Pinpoint the cell where the given text exists, returning its [x, y] midpoint coordinate. 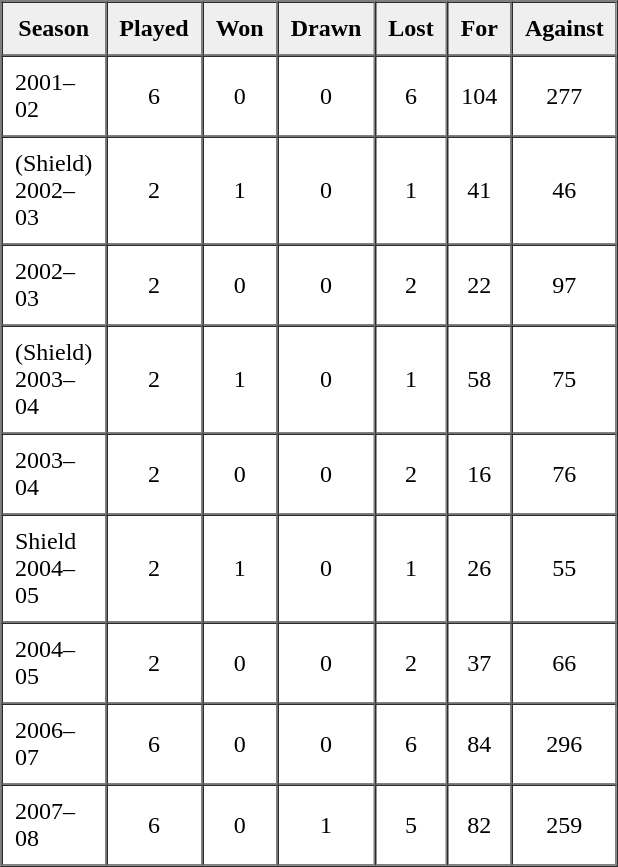
Against [565, 29]
2001–02 [54, 96]
Won [240, 29]
26 [479, 568]
104 [479, 96]
2003–04 [54, 474]
296 [565, 744]
97 [565, 284]
55 [565, 568]
46 [565, 190]
58 [479, 380]
2006–07 [54, 744]
5 [411, 824]
Drawn [326, 29]
Lost [411, 29]
16 [479, 474]
82 [479, 824]
66 [565, 662]
259 [565, 824]
(Shield) 2003–04 [54, 380]
2002–03 [54, 284]
2004–05 [54, 662]
37 [479, 662]
22 [479, 284]
(Shield) 2002–03 [54, 190]
76 [565, 474]
84 [479, 744]
Played [154, 29]
277 [565, 96]
Shield 2004–05 [54, 568]
Season [54, 29]
41 [479, 190]
For [479, 29]
2007–08 [54, 824]
75 [565, 380]
